Detect which cell encompasses the target text, then output its (x, y) center coordinate. 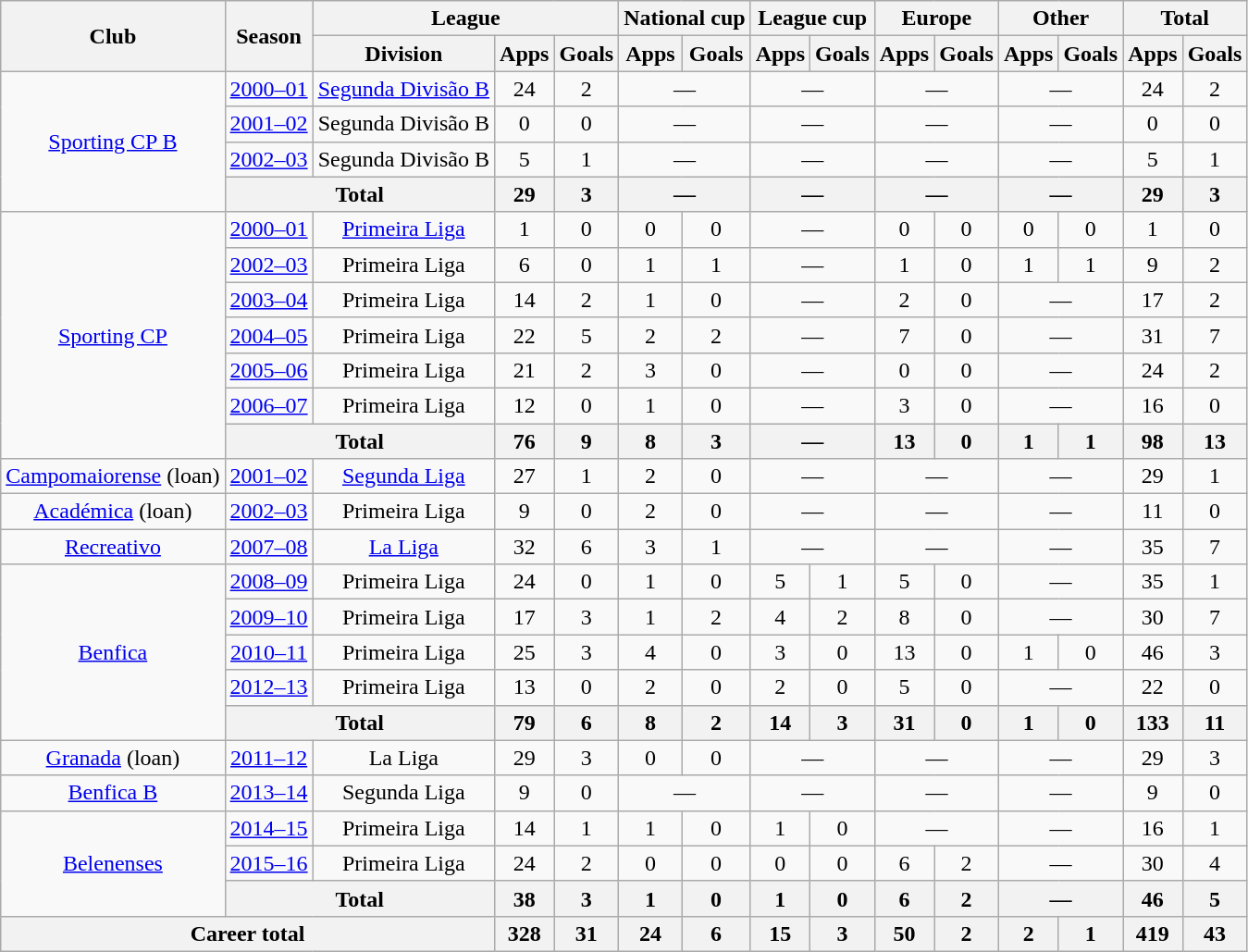
2012–13 (268, 687)
12 (525, 405)
2014–15 (268, 828)
Season (268, 36)
Belenenses (113, 863)
Division (403, 54)
98 (1153, 441)
Sporting CP (113, 335)
2013–14 (268, 793)
27 (525, 476)
21 (525, 370)
Recreativo (113, 547)
15 (780, 933)
419 (1153, 933)
50 (904, 933)
133 (1153, 723)
2009–10 (268, 617)
Académica (loan) (113, 512)
2005–06 (268, 370)
League cup (812, 19)
Europe (936, 19)
2015–16 (268, 863)
328 (525, 933)
Sporting CP B (113, 142)
Other (1060, 19)
2010–11 (268, 652)
2007–08 (268, 547)
League (466, 19)
2006–07 (268, 405)
Career total (248, 933)
Benfica B (113, 793)
Benfica (113, 652)
Campomaiorense (loan) (113, 476)
2008–09 (268, 582)
38 (525, 898)
2011–12 (268, 758)
2004–05 (268, 335)
25 (525, 652)
76 (525, 441)
79 (525, 723)
Granada (loan) (113, 758)
2003–04 (268, 300)
32 (525, 547)
National cup (685, 19)
Club (113, 36)
43 (1215, 933)
